Scan for the cell matching the given text and deliver its (X, Y) coordinate at center. 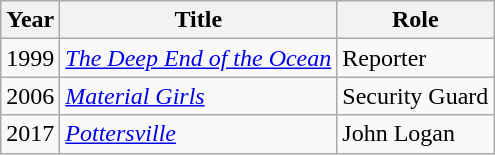
Material Girls (198, 96)
The Deep End of the Ocean (198, 58)
2006 (30, 96)
1999 (30, 58)
Role (416, 20)
Pottersville (198, 134)
John Logan (416, 134)
Year (30, 20)
Reporter (416, 58)
2017 (30, 134)
Title (198, 20)
Security Guard (416, 96)
